Find where the given text appears and provide that cell's center as (x, y) coordinate. 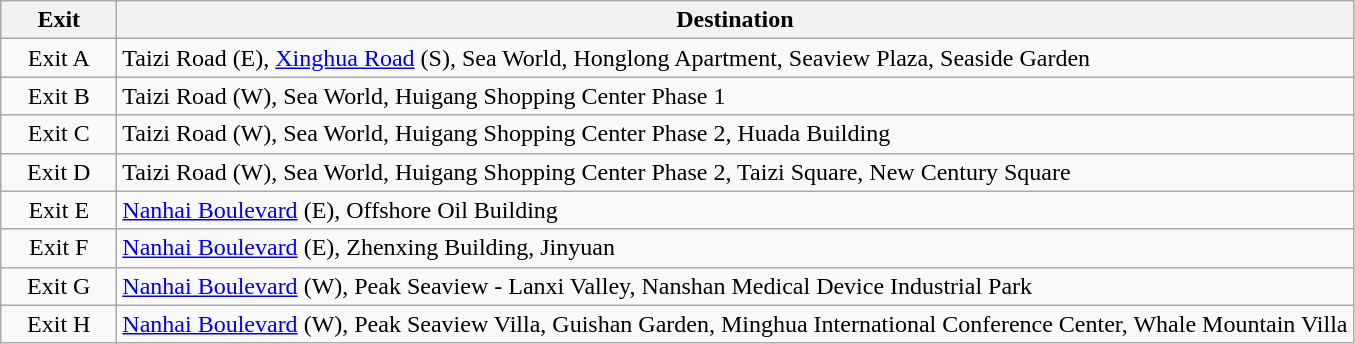
Exit B (59, 96)
Nanhai Boulevard (E), Zhenxing Building, Jinyuan (735, 248)
Exit E (59, 210)
Taizi Road (E), Xinghua Road (S), Sea World, Honglong Apartment, Seaview Plaza, Seaside Garden (735, 58)
Nanhai Boulevard (W), Peak Seaview - Lanxi Valley, Nanshan Medical Device Industrial Park (735, 286)
Destination (735, 20)
Taizi Road (W), Sea World, Huigang Shopping Center Phase 2, Taizi Square, New Century Square (735, 172)
Nanhai Boulevard (E), Offshore Oil Building (735, 210)
Exit A (59, 58)
Exit C (59, 134)
Exit F (59, 248)
Taizi Road (W), Sea World, Huigang Shopping Center Phase 2, Huada Building (735, 134)
Taizi Road (W), Sea World, Huigang Shopping Center Phase 1 (735, 96)
Exit G (59, 286)
Exit (59, 20)
Exit D (59, 172)
Nanhai Boulevard (W), Peak Seaview Villa, Guishan Garden, Minghua International Conference Center, Whale Mountain Villa (735, 324)
Exit H (59, 324)
